Provide the (X, Y) coordinate of the cell's center where the given text is located.  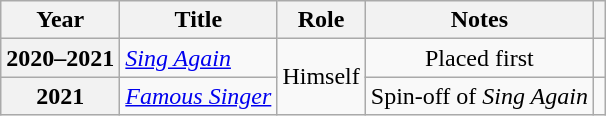
Role (321, 20)
Year (60, 20)
Himself (321, 77)
Title (198, 20)
Placed first (479, 58)
Notes (479, 20)
2021 (60, 96)
Sing Again (198, 58)
Famous Singer (198, 96)
2020–2021 (60, 58)
Spin-off of Sing Again (479, 96)
